Identify which cell holds the provided text, then report its [x, y] central coordinate. 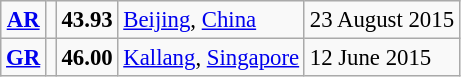
46.00 [87, 58]
43.93 [87, 20]
AR [24, 20]
Kallang, Singapore [211, 58]
12 June 2015 [382, 58]
Beijing, China [211, 20]
23 August 2015 [382, 20]
GR [24, 58]
